Return (X, Y) of the center of cell containing provided text 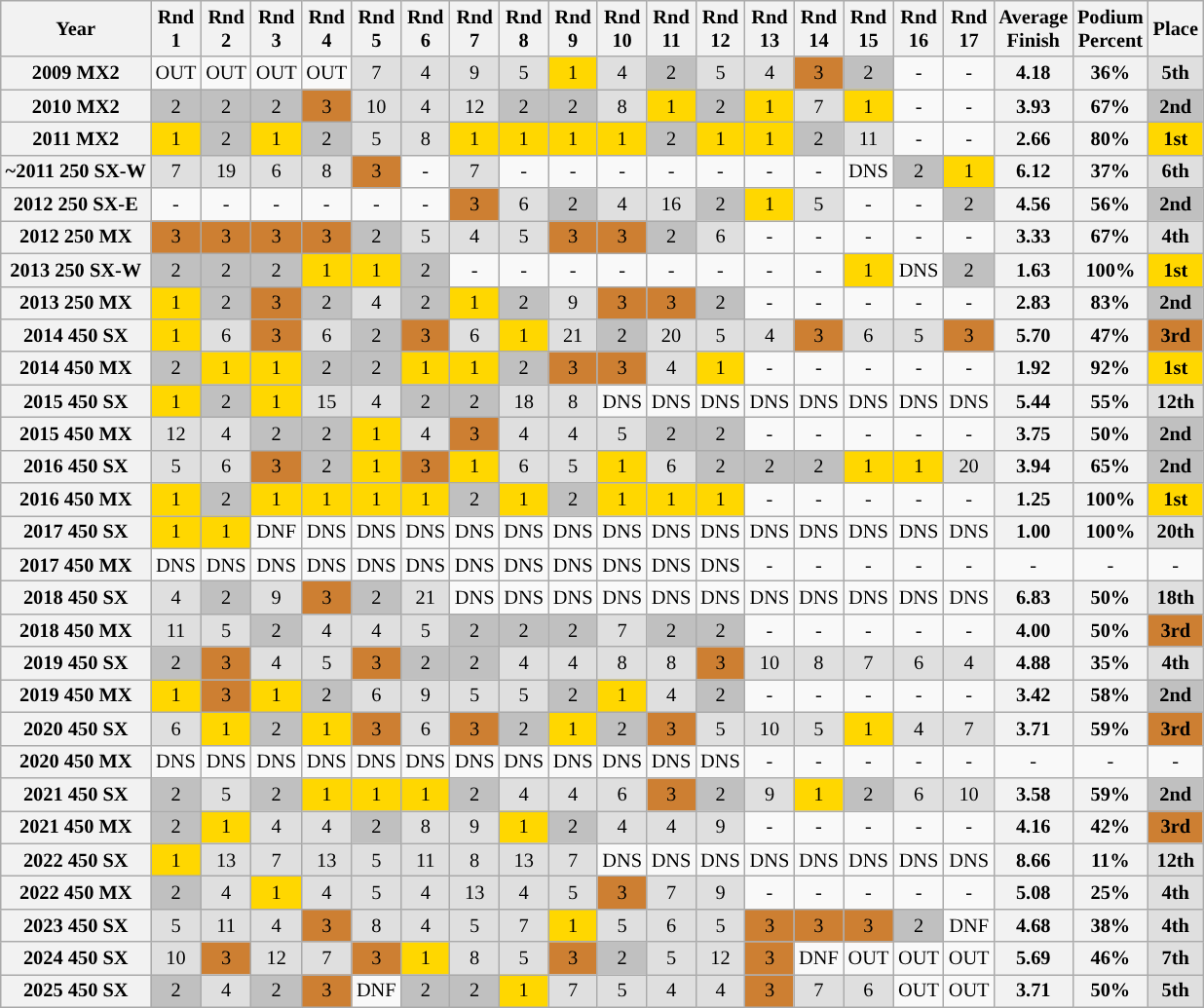
Rnd2 (226, 28)
18 (523, 401)
2020 450 SX (76, 728)
Rnd12 (720, 28)
4.16 (1033, 827)
2013 250 MX (76, 303)
2014 450 MX (76, 368)
16 (671, 205)
3.42 (1033, 695)
~2011 250 SX-W (76, 171)
Rnd17 (969, 28)
Rnd14 (818, 28)
Rnd5 (376, 28)
Year (76, 28)
2012 250 MX (76, 237)
2022 450 SX (76, 860)
56% (1110, 205)
2015 450 SX (76, 401)
2014 450 SX (76, 335)
1.63 (1033, 270)
80% (1110, 138)
19 (226, 171)
Rnd11 (671, 28)
PodiumPercent (1110, 28)
58% (1110, 695)
2016 450 SX (76, 467)
Place (1176, 28)
4.00 (1033, 630)
2019 450 MX (76, 695)
Rnd13 (770, 28)
3.75 (1033, 433)
4.68 (1033, 925)
2023 450 SX (76, 925)
AverageFinish (1033, 28)
6.83 (1033, 597)
2013 250 SX-W (76, 270)
Rnd1 (176, 28)
2017 450 MX (76, 565)
1.25 (1033, 500)
3.93 (1033, 106)
2015 450 MX (76, 433)
2022 450 MX (76, 892)
65% (1110, 467)
Rnd4 (326, 28)
36% (1110, 73)
47% (1110, 335)
2018 450 SX (76, 597)
Rnd9 (573, 28)
2.66 (1033, 138)
2025 450 SX (76, 990)
8.66 (1033, 860)
83% (1110, 303)
7th (1176, 958)
Rnd8 (523, 28)
2012 250 SX-E (76, 205)
5.08 (1033, 892)
2018 450 MX (76, 630)
46% (1110, 958)
5.70 (1033, 335)
4.18 (1033, 73)
Rnd10 (621, 28)
Rnd7 (474, 28)
35% (1110, 663)
2009 MX2 (76, 73)
20th (1176, 532)
11% (1110, 860)
55% (1110, 401)
1.92 (1033, 368)
18th (1176, 597)
Rnd15 (869, 28)
2019 450 SX (76, 663)
1.00 (1033, 532)
2021 450 MX (76, 827)
Rnd3 (277, 28)
5.44 (1033, 401)
15 (326, 401)
3.94 (1033, 467)
2016 450 MX (76, 500)
2021 450 SX (76, 794)
2024 450 SX (76, 958)
42% (1110, 827)
25% (1110, 892)
2.83 (1033, 303)
3.58 (1033, 794)
37% (1110, 171)
2020 450 MX (76, 762)
2011 MX2 (76, 138)
92% (1110, 368)
2010 MX2 (76, 106)
2017 450 SX (76, 532)
3.33 (1033, 237)
4.88 (1033, 663)
6.12 (1033, 171)
Rnd6 (426, 28)
4.56 (1033, 205)
Rnd16 (919, 28)
6th (1176, 171)
5.69 (1033, 958)
38% (1110, 925)
